Determine the [x, y] coordinate at the center of the cell enclosing the given text.  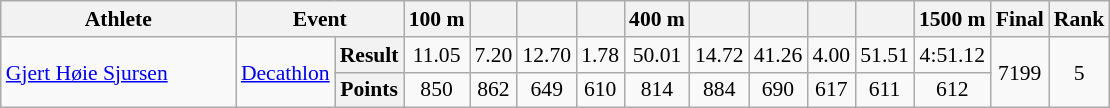
4:51.12 [952, 55]
Rank [1080, 19]
610 [600, 90]
51.51 [884, 55]
Points [370, 90]
7199 [1020, 72]
Event [320, 19]
4.00 [831, 55]
690 [778, 90]
50.01 [657, 55]
850 [437, 90]
617 [831, 90]
400 m [657, 19]
814 [657, 90]
Athlete [118, 19]
1.78 [600, 55]
Result [370, 55]
12.70 [546, 55]
14.72 [720, 55]
41.26 [778, 55]
5 [1080, 72]
Final [1020, 19]
611 [884, 90]
7.20 [494, 55]
11.05 [437, 55]
884 [720, 90]
Decathlon [286, 72]
612 [952, 90]
100 m [437, 19]
1500 m [952, 19]
Gjert Høie Sjursen [118, 72]
649 [546, 90]
862 [494, 90]
